Pinpoint the cell where the given text exists, returning its (x, y) midpoint coordinate. 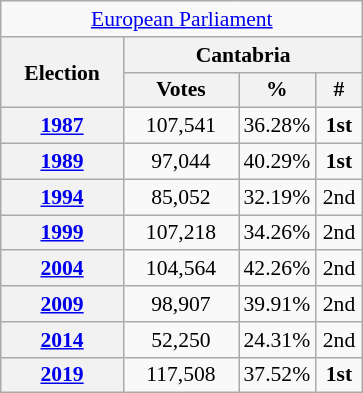
1994 (62, 197)
39.91% (276, 304)
98,907 (180, 304)
52,250 (180, 340)
34.26% (276, 233)
% (276, 90)
104,564 (180, 269)
# (339, 90)
32.19% (276, 197)
Votes (180, 90)
2014 (62, 340)
2004 (62, 269)
97,044 (180, 162)
37.52% (276, 375)
107,541 (180, 126)
Cantabria (242, 55)
2019 (62, 375)
40.29% (276, 162)
1987 (62, 126)
1999 (62, 233)
117,508 (180, 375)
85,052 (180, 197)
European Parliament (182, 19)
Election (62, 72)
2009 (62, 304)
24.31% (276, 340)
36.28% (276, 126)
107,218 (180, 233)
1989 (62, 162)
42.26% (276, 269)
